For the text-containing cell, return its midpoint in (x, y) coordinate format. 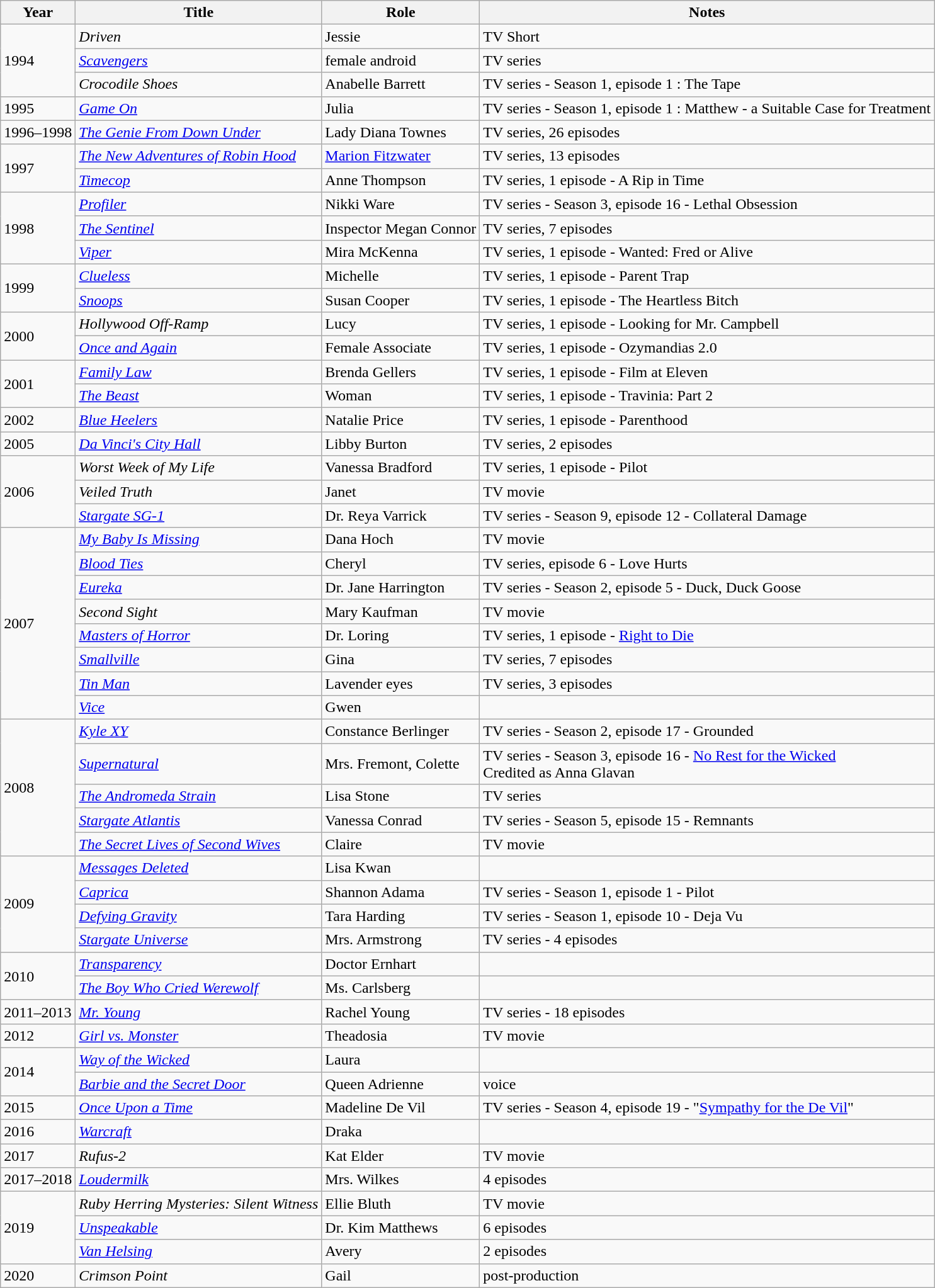
The New Adventures of Robin Hood (199, 156)
Theadosia (400, 1036)
TV series, 3 episodes (707, 683)
TV series - Season 9, episode 12 - Collateral Damage (707, 516)
Natalie Price (400, 420)
Ms. Carlsberg (400, 988)
Constance Berlinger (400, 732)
TV series - Season 3, episode 16 - No Rest for the WickedCredited as Anna Glavan (707, 764)
Lady Diana Townes (400, 132)
Blood Ties (199, 563)
Brenda Gellers (400, 372)
Caprica (199, 892)
1996–1998 (38, 132)
Title (199, 13)
2016 (38, 1132)
Ruby Herring Mysteries: Silent Witness (199, 1204)
Tin Man (199, 683)
Janet (400, 492)
Masters of Horror (199, 635)
Rufus-2 (199, 1156)
Warcraft (199, 1132)
TV series - Season 5, episode 15 - Remnants (707, 820)
2015 (38, 1108)
Crocodile Shoes (199, 84)
TV series - Season 2, episode 5 - Duck, Duck Goose (707, 587)
Loudermilk (199, 1180)
Clueless (199, 276)
2009 (38, 904)
4 episodes (707, 1180)
Barbie and the Secret Door (199, 1083)
Avery (400, 1251)
6 episodes (707, 1228)
Dana Hoch (400, 539)
Crimson Point (199, 1275)
Lavender eyes (400, 683)
TV series, 1 episode - A Rip in Time (707, 180)
Gail (400, 1275)
Michelle (400, 276)
TV series, 1 episode - Parent Trap (707, 276)
Stargate Atlantis (199, 820)
Female Associate (400, 348)
Mira McKenna (400, 252)
Veiled Truth (199, 492)
TV series, 1 episode - Pilot (707, 468)
Madeline De Vil (400, 1108)
Dr. Loring (400, 635)
Doctor Ernhart (400, 964)
2017 (38, 1156)
2019 (38, 1228)
TV series, 1 episode - Right to Die (707, 635)
TV series - Season 3, episode 16 - Lethal Obsession (707, 204)
Snoops (199, 300)
2011–2013 (38, 1012)
Once Upon a Time (199, 1108)
Tara Harding (400, 916)
Kyle XY (199, 732)
Notes (707, 13)
The Secret Lives of Second Wives (199, 844)
Claire (400, 844)
Mrs. Armstrong (400, 940)
2 episodes (707, 1251)
2012 (38, 1036)
Julia (400, 108)
The Andromeda Strain (199, 796)
Woman (400, 396)
Blue Heelers (199, 420)
Family Law (199, 372)
voice (707, 1083)
TV series, 13 episodes (707, 156)
post-production (707, 1275)
Susan Cooper (400, 300)
1995 (38, 108)
1994 (38, 60)
Marion Fitzwater (400, 156)
TV series - Season 1, episode 1 : Matthew - a Suitable Case for Treatment (707, 108)
Vanessa Bradford (400, 468)
2000 (38, 336)
Nikki Ware (400, 204)
Worst Week of My Life (199, 468)
Rachel Young (400, 1012)
female android (400, 60)
2001 (38, 384)
Van Helsing (199, 1251)
Second Sight (199, 611)
2008 (38, 788)
TV series, 1 episode - The Heartless Bitch (707, 300)
Mrs. Wilkes (400, 1180)
The Boy Who Cried Werewolf (199, 988)
Viper (199, 252)
Messages Deleted (199, 868)
Inspector Megan Connor (400, 228)
The Beast (199, 396)
Once and Again (199, 348)
Mary Kaufman (400, 611)
Libby Burton (400, 444)
Dr. Reya Varrick (400, 516)
TV series, 2 episodes (707, 444)
TV series - Season 1, episode 10 - Deja Vu (707, 916)
Girl vs. Monster (199, 1036)
Shannon Adama (400, 892)
TV series - 4 episodes (707, 940)
Da Vinci's City Hall (199, 444)
Profiler (199, 204)
Anne Thompson (400, 180)
Anabelle Barrett (400, 84)
Hollywood Off-Ramp (199, 324)
The Sentinel (199, 228)
Dr. Jane Harrington (400, 587)
Timecop (199, 180)
TV series - Season 4, episode 19 - "Sympathy for the De Vil" (707, 1108)
2017–2018 (38, 1180)
TV series, 1 episode - Wanted: Fred or Alive (707, 252)
Lisa Stone (400, 796)
TV series - Season 1, episode 1 : The Tape (707, 84)
TV series - Season 2, episode 17 - Grounded (707, 732)
TV series, 1 episode - Ozymandias 2.0 (707, 348)
TV series, 1 episode - Looking for Mr. Campbell (707, 324)
My Baby Is Missing (199, 539)
2006 (38, 492)
Lucy (400, 324)
TV Short (707, 37)
Kat Elder (400, 1156)
TV series, 26 episodes (707, 132)
Cheryl (400, 563)
Smallville (199, 659)
Stargate Universe (199, 940)
Laura (400, 1059)
Transparency (199, 964)
Game On (199, 108)
1999 (38, 288)
Queen Adrienne (400, 1083)
Year (38, 13)
Stargate SG-1 (199, 516)
Ellie Bluth (400, 1204)
Vanessa Conrad (400, 820)
TV series, 1 episode - Travinia: Part 2 (707, 396)
TV series - 18 episodes (707, 1012)
Role (400, 13)
Eureka (199, 587)
Way of the Wicked (199, 1059)
2007 (38, 623)
Defying Gravity (199, 916)
2020 (38, 1275)
Supernatural (199, 764)
TV series, 1 episode - Film at Eleven (707, 372)
Gina (400, 659)
Gwen (400, 708)
2005 (38, 444)
TV series, 1 episode - Parenthood (707, 420)
Vice (199, 708)
Draka (400, 1132)
Driven (199, 37)
2010 (38, 976)
Mrs. Fremont, Colette (400, 764)
Unspeakable (199, 1228)
TV series - Season 1, episode 1 - Pilot (707, 892)
Lisa Kwan (400, 868)
The Genie From Down Under (199, 132)
TV series, episode 6 - Love Hurts (707, 563)
Scavengers (199, 60)
1997 (38, 168)
Mr. Young (199, 1012)
2002 (38, 420)
Dr. Kim Matthews (400, 1228)
2014 (38, 1071)
Jessie (400, 37)
1998 (38, 228)
